From the cell containing the given text, extract its center point as (x, y) coordinate. 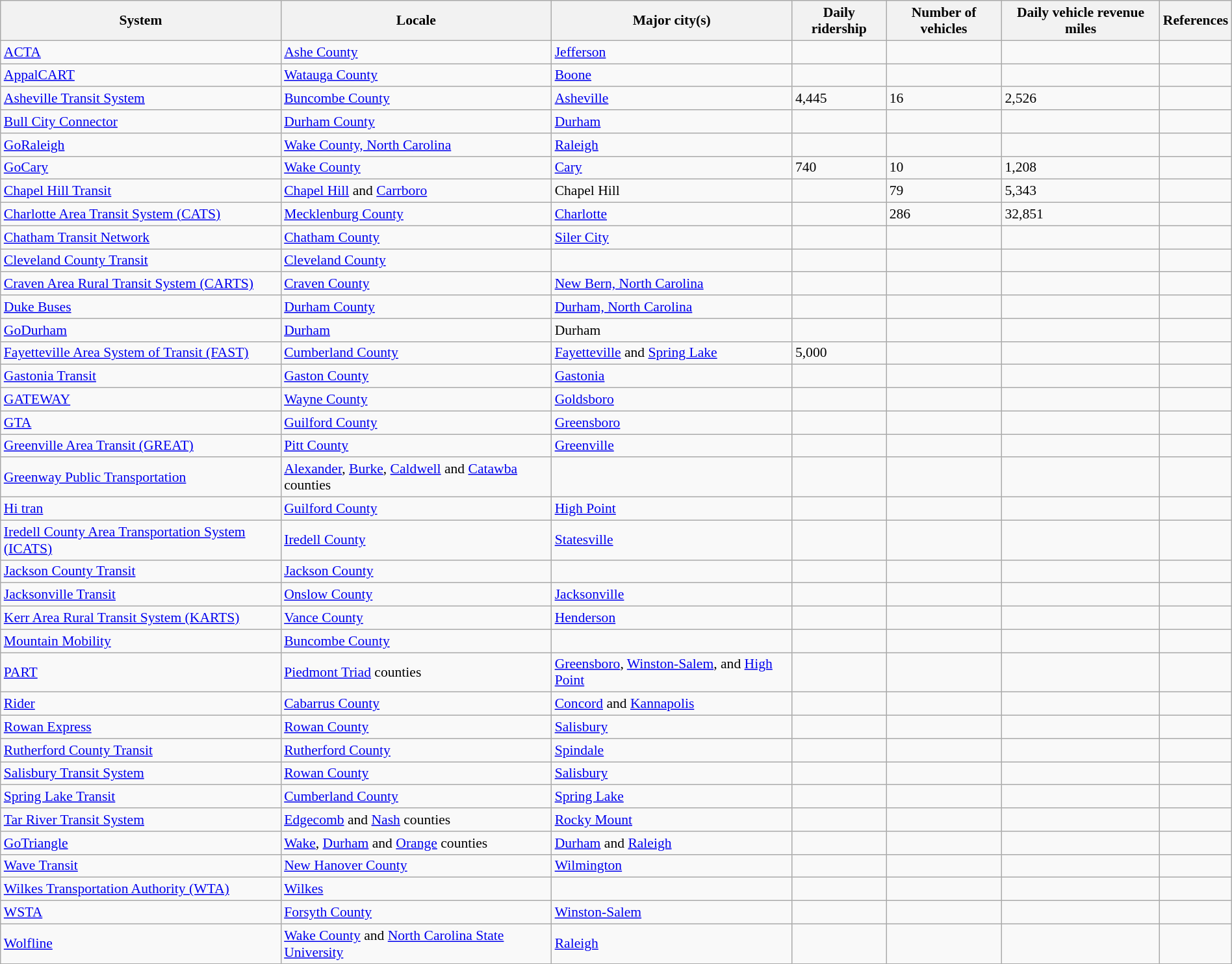
Jacksonville (672, 595)
Wave Transit (140, 866)
Charlotte Area Transit System (CATS) (140, 215)
Jackson County (416, 571)
Wake County (416, 168)
Gaston County (416, 376)
Concord and Kannapolis (672, 704)
Spring Lake (672, 797)
Wake, Durham and Orange counties (416, 843)
32,851 (1080, 215)
ACTA (140, 52)
Wake County and North Carolina State University (416, 944)
Fayetteville Area System of Transit (FAST) (140, 353)
GATEWAY (140, 400)
Ashe County (416, 52)
5,000 (840, 353)
Durham, North Carolina (672, 307)
Hi tran (140, 509)
Cabarrus County (416, 704)
GTA (140, 423)
Number of vehicles (944, 21)
Wake County, North Carolina (416, 145)
PART (140, 672)
Pitt County (416, 446)
Piedmont Triad counties (416, 672)
Spindale (672, 750)
Edgecomb and Nash counties (416, 820)
Iredell County (416, 540)
Boone (672, 75)
Rider (140, 704)
Jefferson (672, 52)
Wayne County (416, 400)
Wilkes Transportation Authority (WTA) (140, 889)
Tar River Transit System (140, 820)
Wilkes (416, 889)
4,445 (840, 99)
Craven County (416, 284)
References (1196, 21)
Cary (672, 168)
Mountain Mobility (140, 641)
Rutherford County (416, 750)
AppalCART (140, 75)
Chapel Hill and Carrboro (416, 191)
High Point (672, 509)
Chatham County (416, 237)
10 (944, 168)
GoCary (140, 168)
Chatham Transit Network (140, 237)
System (140, 21)
Henderson (672, 618)
Jacksonville Transit (140, 595)
Greensboro, Winston-Salem, and High Point (672, 672)
New Hanover County (416, 866)
Daily vehicle revenue miles (1080, 21)
Chapel Hill Transit (140, 191)
Spring Lake Transit (140, 797)
Winston-Salem (672, 913)
286 (944, 215)
Cleveland County Transit (140, 261)
79 (944, 191)
Major city(s) (672, 21)
Bull City Connector (140, 122)
Asheville (672, 99)
1,208 (1080, 168)
Gastonia (672, 376)
Kerr Area Rural Transit System (KARTS) (140, 618)
Cleveland County (416, 261)
Asheville Transit System (140, 99)
Salisbury Transit System (140, 774)
5,343 (1080, 191)
Rocky Mount (672, 820)
Duke Buses (140, 307)
Greenway Public Transportation (140, 477)
GoDurham (140, 330)
Statesville (672, 540)
Onslow County (416, 595)
Locale (416, 21)
Gastonia Transit (140, 376)
New Bern, North Carolina (672, 284)
Craven Area Rural Transit System (CARTS) (140, 284)
Durham and Raleigh (672, 843)
Watauga County (416, 75)
Rowan Express (140, 727)
2,526 (1080, 99)
Forsyth County (416, 913)
Greenville Area Transit (GREAT) (140, 446)
Wilmington (672, 866)
Rutherford County Transit (140, 750)
Vance County (416, 618)
Jackson County Transit (140, 571)
Mecklenburg County (416, 215)
Iredell County Area Transportation System (ICATS) (140, 540)
Charlotte (672, 215)
Greenville (672, 446)
Goldsboro (672, 400)
16 (944, 99)
GoTriangle (140, 843)
Chapel Hill (672, 191)
Siler City (672, 237)
Daily ridership (840, 21)
Fayetteville and Spring Lake (672, 353)
740 (840, 168)
WSTA (140, 913)
Greensboro (672, 423)
Alexander, Burke, Caldwell and Catawba counties (416, 477)
Wolfline (140, 944)
GoRaleigh (140, 145)
